From the cell containing the given text, extract its center point as (X, Y) coordinate. 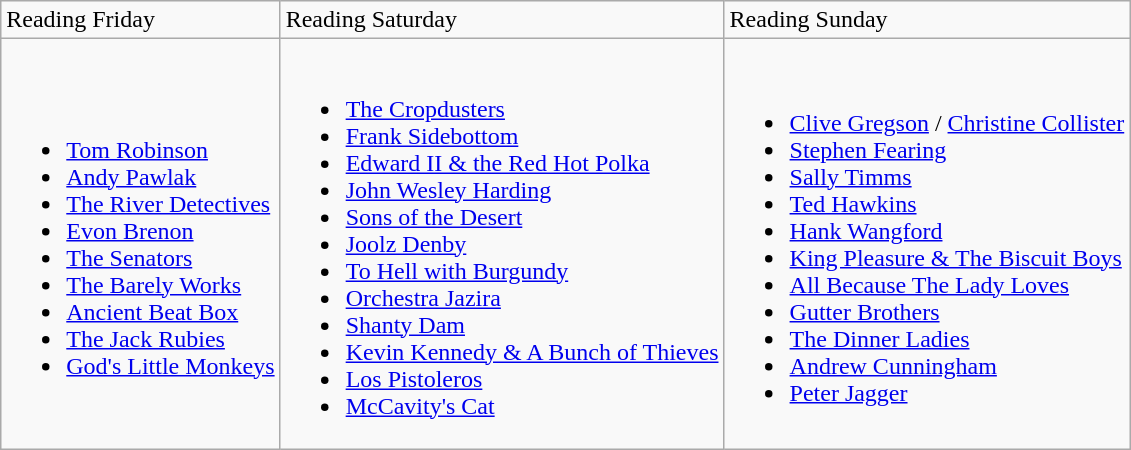
Reading Saturday (502, 20)
Tom RobinsonAndy PawlakThe River DetectivesEvon BrenonThe SenatorsThe Barely WorksAncient Beat BoxThe Jack RubiesGod's Little Monkeys (140, 244)
Reading Friday (140, 20)
Reading Sunday (927, 20)
